Capture the cell that displays the provided text and extract its (X, Y) central coordinate. 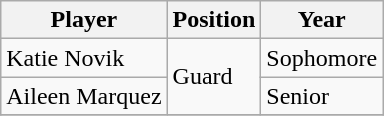
Player (84, 20)
Senior (322, 96)
Position (214, 20)
Year (322, 20)
Katie Novik (84, 58)
Sophomore (322, 58)
Guard (214, 77)
Aileen Marquez (84, 96)
